Find where the given text appears and provide that cell's center as (x, y) coordinate. 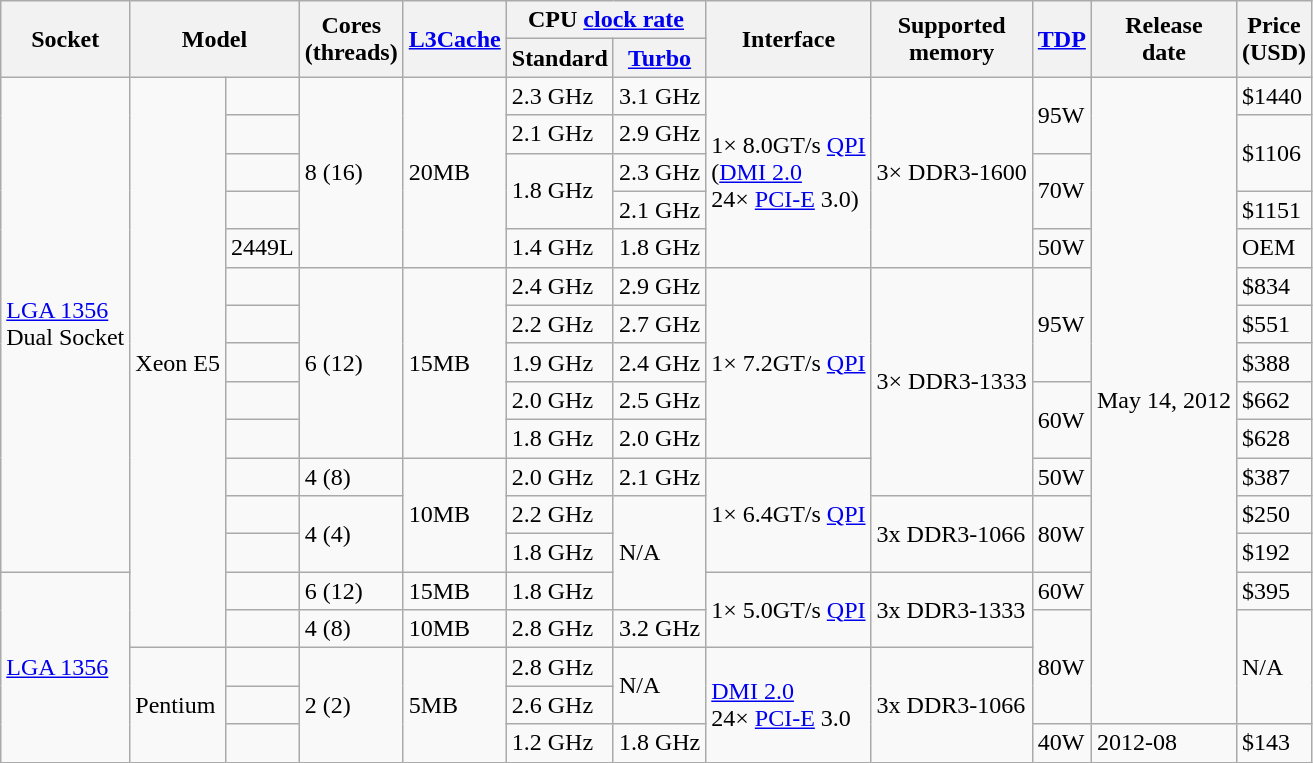
$388 (1274, 362)
3.1 GHz (659, 96)
1× 8.0GT/s QPI(DMI 2.024× PCI-E 3.0) (788, 172)
TDP (1062, 39)
Cores(threads) (351, 39)
Interface (788, 39)
40W (1062, 743)
CPU clock rate (606, 20)
$834 (1274, 286)
8 (16) (351, 172)
4 (4) (351, 534)
Turbo (659, 58)
1.9 GHz (560, 362)
$662 (1274, 400)
$1151 (1274, 210)
$628 (1274, 438)
2.5 GHz (659, 400)
20MB (454, 172)
$143 (1274, 743)
LGA 1356Dual Socket (66, 324)
1.4 GHz (560, 248)
1× 5.0GT/s QPI (788, 610)
2012-08 (1164, 743)
Releasedate (1164, 39)
$250 (1274, 515)
2449L (263, 248)
2.6 GHz (560, 705)
OEM (1274, 248)
Standard (560, 58)
Supportedmemory (952, 39)
3× DDR3-1333 (952, 381)
Socket (66, 39)
LGA 1356 (66, 667)
1.2 GHz (560, 743)
DMI 2.024× PCI-E 3.0 (788, 705)
3× DDR3-1600 (952, 172)
$395 (1274, 591)
3.2 GHz (659, 629)
3x DDR3-1333 (952, 610)
5MB (454, 705)
$1106 (1274, 153)
L3Cache (454, 39)
Price(USD) (1274, 39)
70W (1062, 191)
Model (214, 39)
$551 (1274, 324)
2.7 GHz (659, 324)
$387 (1274, 477)
Pentium (178, 705)
May 14, 2012 (1164, 400)
$192 (1274, 553)
Xeon E5 (178, 362)
$1440 (1274, 96)
2 (2) (351, 705)
1× 7.2GT/s QPI (788, 362)
1× 6.4GT/s QPI (788, 515)
